Detect which cell encompasses the target text, then output its (X, Y) center coordinate. 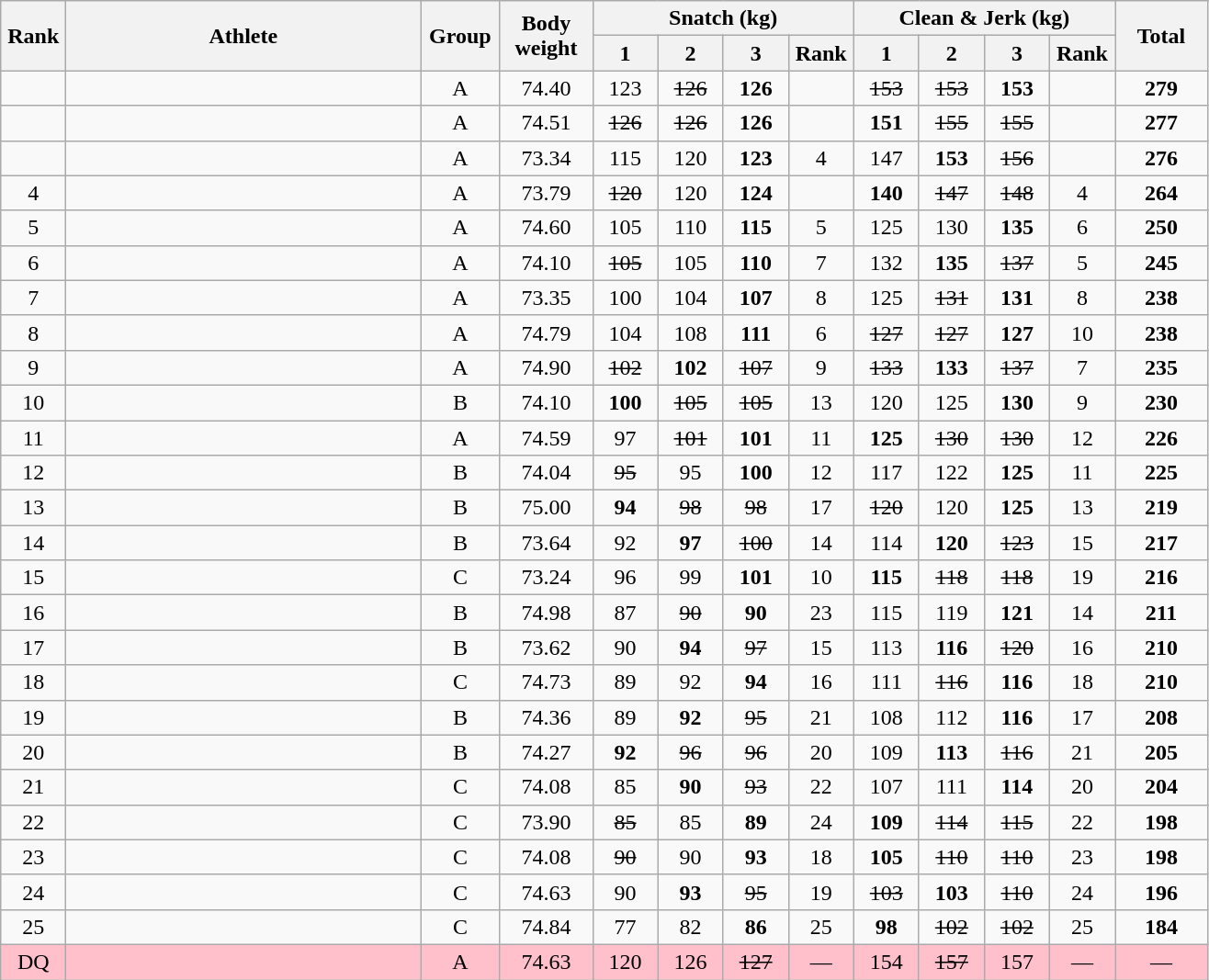
122 (952, 473)
99 (691, 578)
279 (1161, 88)
Group (460, 36)
74.36 (546, 717)
74.90 (546, 367)
74.40 (546, 88)
73.35 (546, 298)
73.79 (546, 193)
217 (1161, 543)
121 (1016, 613)
73.34 (546, 158)
86 (755, 927)
73.62 (546, 648)
132 (886, 263)
216 (1161, 578)
Body weight (546, 36)
276 (1161, 158)
154 (886, 962)
208 (1161, 717)
DQ (33, 962)
Snatch (kg) (723, 18)
Clean & Jerk (kg) (984, 18)
74.04 (546, 473)
74.98 (546, 613)
124 (755, 193)
74.51 (546, 123)
156 (1016, 158)
73.24 (546, 578)
74.73 (546, 682)
73.64 (546, 543)
73.90 (546, 822)
Athlete (243, 36)
205 (1161, 752)
119 (952, 613)
117 (886, 473)
82 (691, 927)
225 (1161, 473)
184 (1161, 927)
250 (1161, 228)
74.59 (546, 438)
74.84 (546, 927)
264 (1161, 193)
74.79 (546, 332)
277 (1161, 123)
196 (1161, 892)
219 (1161, 508)
211 (1161, 613)
75.00 (546, 508)
235 (1161, 367)
245 (1161, 263)
77 (625, 927)
74.60 (546, 228)
230 (1161, 402)
204 (1161, 787)
87 (625, 613)
226 (1161, 438)
151 (886, 123)
112 (952, 717)
Total (1161, 36)
148 (1016, 193)
74.27 (546, 752)
140 (886, 193)
